Locate the cell with the specified text and output its [x, y] center coordinate. 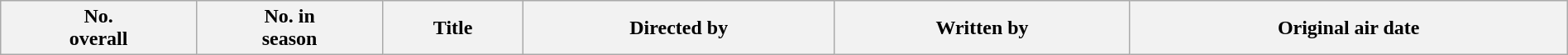
No. inseason [289, 28]
Original air date [1348, 28]
Directed by [678, 28]
Written by [982, 28]
No.overall [99, 28]
Title [453, 28]
